Provide the (X, Y) coordinate of the cell's center where the given text is located.  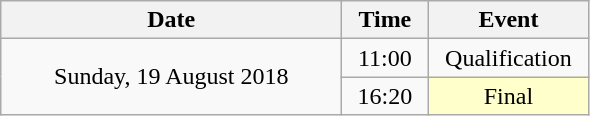
16:20 (385, 96)
11:00 (385, 58)
Qualification (508, 58)
Time (385, 20)
Sunday, 19 August 2018 (172, 77)
Final (508, 96)
Date (172, 20)
Event (508, 20)
